Provide the [x, y] coordinate of the cell's center where the given text is located.  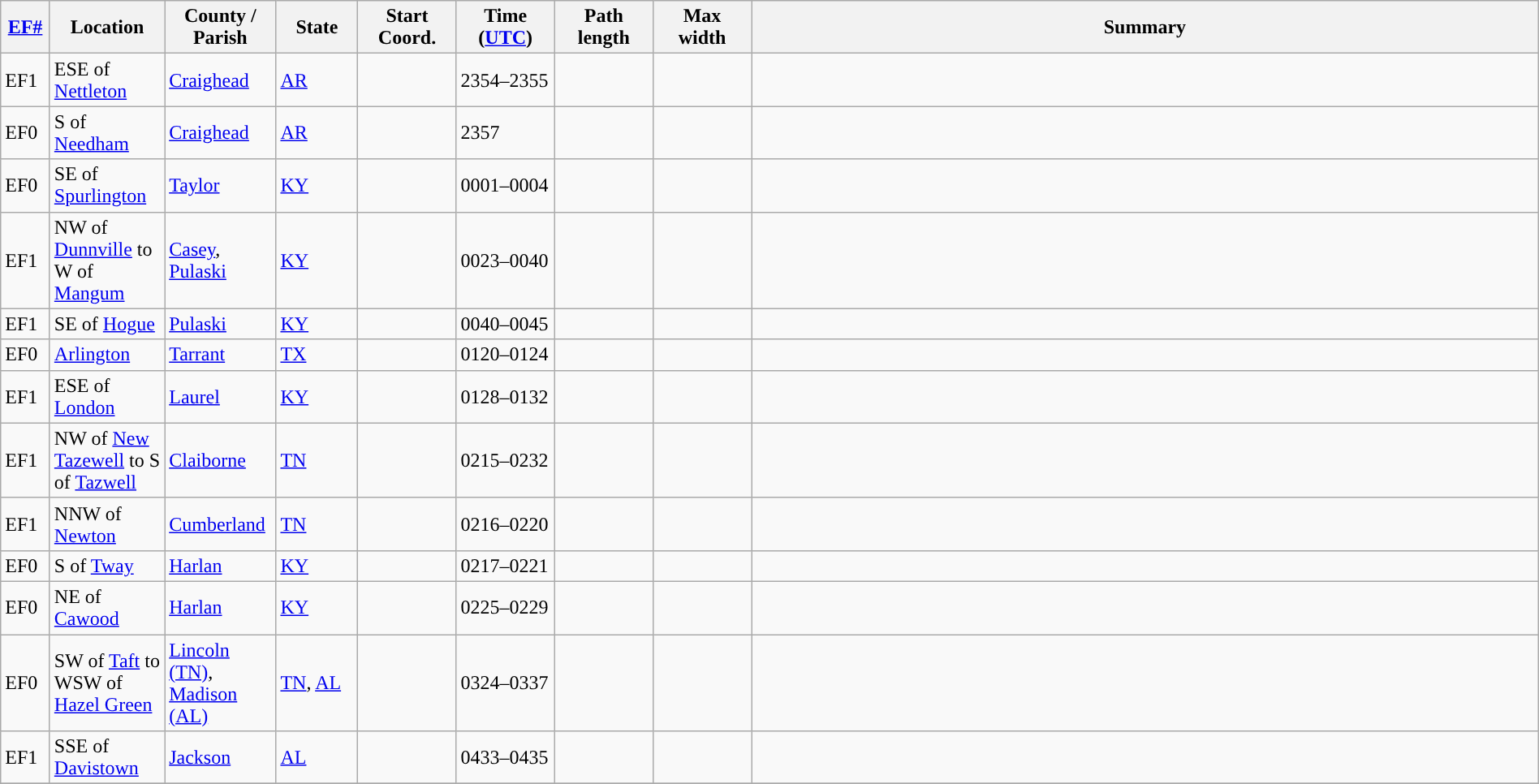
Tarrant [221, 355]
Casey, Pulaski [221, 260]
Taylor [221, 185]
NW of New Tazewell to S of Tazwell [107, 460]
SE of Hogue [107, 324]
TX [317, 355]
TN, AL [317, 683]
Jackson [221, 758]
0120–0124 [505, 355]
Arlington [107, 355]
Max width [701, 28]
2357 [505, 133]
Pulaski [221, 324]
Cumberland [221, 524]
Path length [604, 28]
NNW of Newton [107, 524]
0215–0232 [505, 460]
2354–2355 [505, 80]
County / Parish [221, 28]
ESE of London [107, 396]
S of Tway [107, 566]
EF# [26, 28]
Start Coord. [407, 28]
Time (UTC) [505, 28]
NE of Cawood [107, 607]
State [317, 28]
ESE of Nettleton [107, 80]
S of Needham [107, 133]
0433–0435 [505, 758]
0216–0220 [505, 524]
NW of Dunnville to W of Mangum [107, 260]
SW of Taft to WSW of Hazel Green [107, 683]
Laurel [221, 396]
0001–0004 [505, 185]
Lincoln (TN), Madison (AL) [221, 683]
Location [107, 28]
Summary [1145, 28]
AL [317, 758]
Claiborne [221, 460]
0128–0132 [505, 396]
0324–0337 [505, 683]
SE of Spurlington [107, 185]
0040–0045 [505, 324]
0217–0221 [505, 566]
0225–0229 [505, 607]
0023–0040 [505, 260]
SSE of Davistown [107, 758]
